Identify which cell holds the provided text, then report its [x, y] central coordinate. 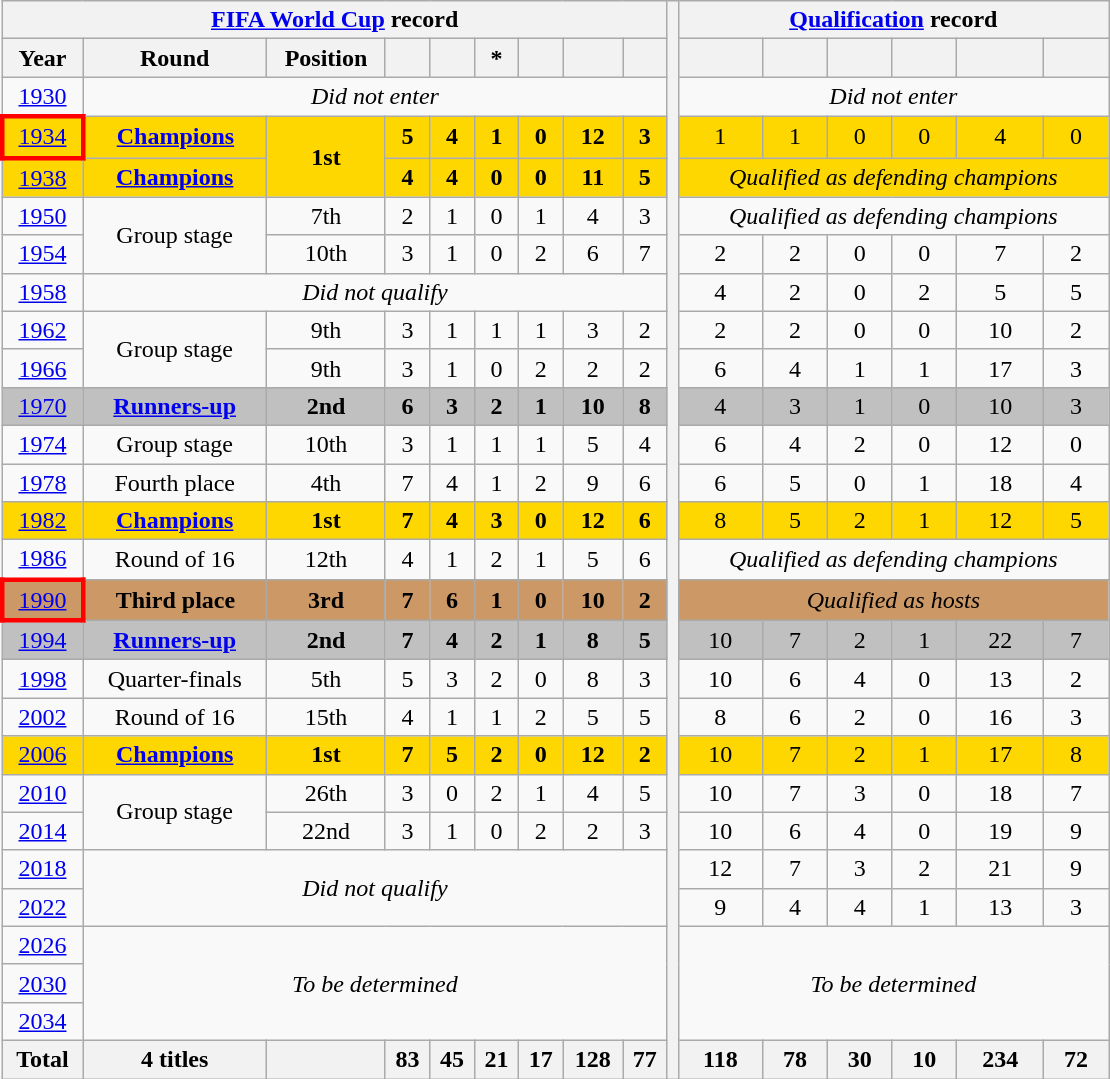
4th [326, 483]
1978 [42, 483]
Total [42, 1059]
1930 [42, 97]
5th [326, 679]
Quarter-finals [175, 679]
FIFA World Cup record [334, 20]
3rd [326, 600]
Third place [175, 600]
1998 [42, 679]
7th [326, 216]
1958 [42, 292]
128 [593, 1059]
2022 [42, 907]
234 [1000, 1059]
1994 [42, 640]
1986 [42, 560]
Round [175, 58]
83 [407, 1059]
2034 [42, 1021]
19 [1000, 831]
26th [326, 793]
11 [593, 178]
2018 [42, 869]
1950 [42, 216]
2006 [42, 755]
1938 [42, 178]
1982 [42, 521]
2030 [42, 983]
77 [645, 1059]
118 [720, 1059]
22nd [326, 831]
12th [326, 560]
2002 [42, 717]
2026 [42, 945]
1970 [42, 406]
1990 [42, 600]
1962 [42, 330]
30 [860, 1059]
2014 [42, 831]
1974 [42, 444]
2010 [42, 793]
1934 [42, 136]
78 [796, 1059]
Qualified as hosts [893, 600]
Qualification record [893, 20]
45 [452, 1059]
4 titles [175, 1059]
Year [42, 58]
72 [1076, 1059]
* [496, 58]
1966 [42, 368]
Fourth place [175, 483]
16 [1000, 717]
22 [1000, 640]
15th [326, 717]
1954 [42, 254]
Position [326, 58]
